Extract the (x, y) coordinate from the center of the cell holding the provided text.  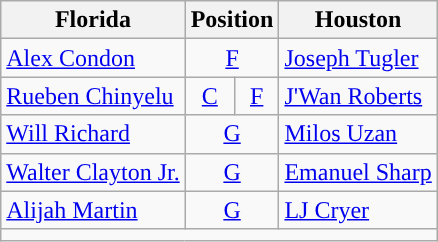
LJ Cryer (358, 210)
Milos Uzan (358, 134)
Houston (358, 20)
Position (232, 20)
C (210, 96)
J'Wan Roberts (358, 96)
Florida (93, 20)
Emanuel Sharp (358, 172)
Will Richard (93, 134)
Alijah Martin (93, 210)
Joseph Tugler (358, 58)
Walter Clayton Jr. (93, 172)
Rueben Chinyelu (93, 96)
Alex Condon (93, 58)
